Pinpoint the cell where the given text exists, returning its [x, y] midpoint coordinate. 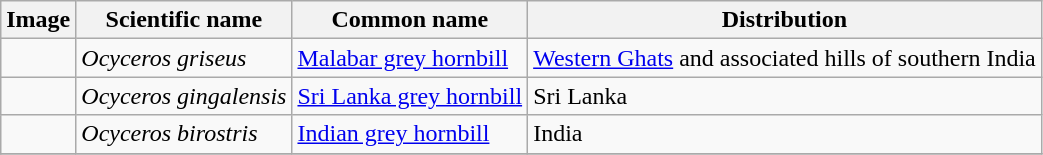
Western Ghats and associated hills of southern India [785, 58]
Ocyceros griseus [184, 58]
Image [38, 20]
Ocyceros birostris [184, 134]
Ocyceros gingalensis [184, 96]
Scientific name [184, 20]
Sri Lanka [785, 96]
Sri Lanka grey hornbill [410, 96]
Malabar grey hornbill [410, 58]
Indian grey hornbill [410, 134]
Distribution [785, 20]
Common name [410, 20]
India [785, 134]
